Identify which cell holds the provided text, then report its (X, Y) central coordinate. 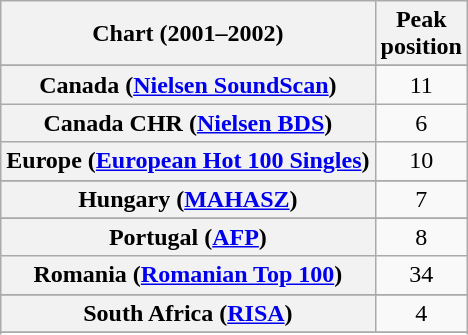
4 (421, 313)
11 (421, 85)
Peakposition (421, 34)
34 (421, 275)
Romania (Romanian Top 100) (188, 275)
Chart (2001–2002) (188, 34)
South Africa (RISA) (188, 313)
Canada (Nielsen SoundScan) (188, 85)
Portugal (AFP) (188, 237)
7 (421, 199)
8 (421, 237)
10 (421, 161)
6 (421, 123)
Hungary (MAHASZ) (188, 199)
Europe (European Hot 100 Singles) (188, 161)
Canada CHR (Nielsen BDS) (188, 123)
